Search for the cell housing the specified text and yield its [X, Y] center coordinate. 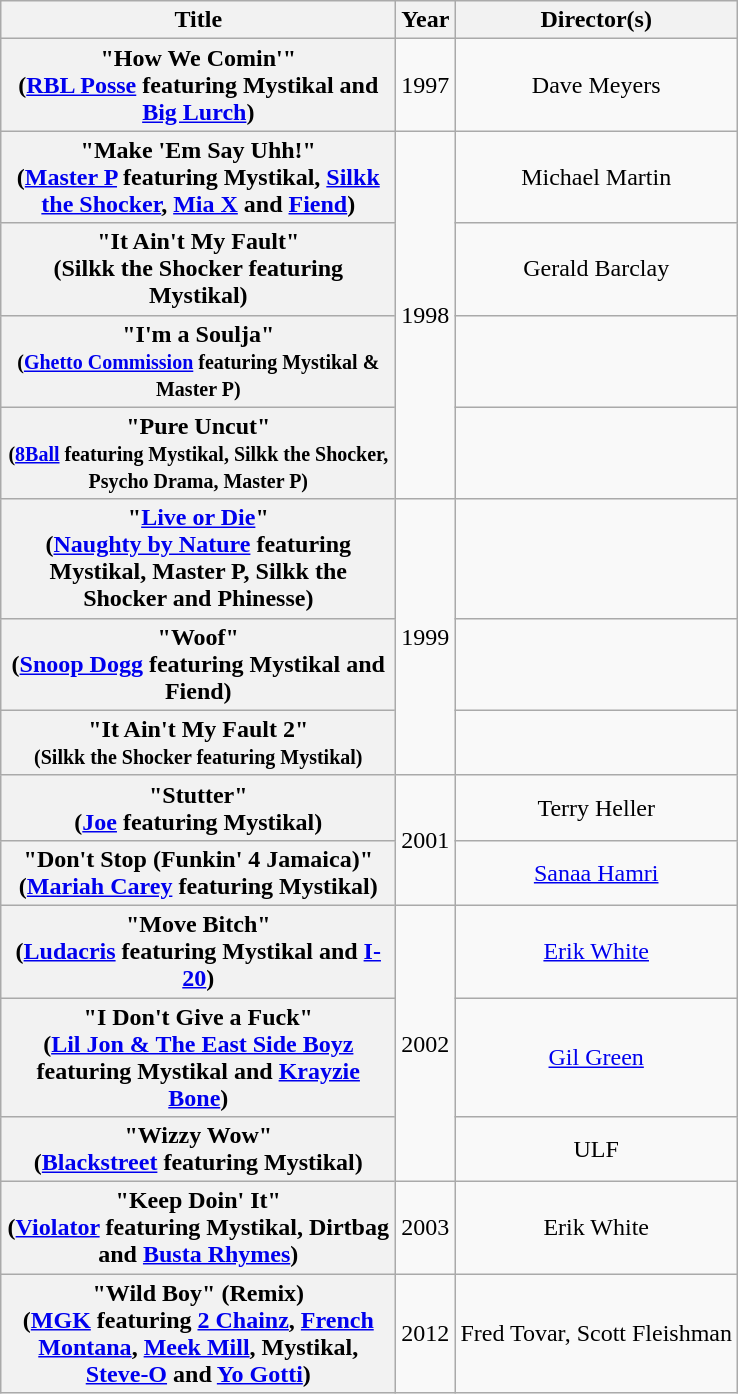
Terry Heller [596, 808]
"Stutter"(Joe featuring Mystikal) [198, 808]
"Wild Boy" (Remix)(MGK featuring 2 Chainz, French Montana, Meek Mill, Mystikal, Steve-O and Yo Gotti) [198, 1334]
"Woof"(Snoop Dogg featuring Mystikal and Fiend) [198, 664]
Fred Tovar, Scott Fleishman [596, 1334]
"How We Comin'"(RBL Posse featuring Mystikal and Big Lurch) [198, 85]
"It Ain't My Fault 2"(Silkk the Shocker featuring Mystikal) [198, 742]
"Live or Die"(Naughty by Nature featuring Mystikal, Master P, Silkk the Shocker and Phinesse) [198, 558]
Year [426, 20]
"Move Bitch"(Ludacris featuring Mystikal and I-20) [198, 951]
"Wizzy Wow"(Blackstreet featuring Mystikal) [198, 1150]
"Pure Uncut"(8Ball featuring Mystikal, Silkk the Shocker, Psycho Drama, Master P) [198, 453]
"Make 'Em Say Uhh!"(Master P featuring Mystikal, Silkk the Shocker, Mia X and Fiend) [198, 177]
Gil Green [596, 1058]
2003 [426, 1228]
2002 [426, 1043]
"Don't Stop (Funkin' 4 Jamaica)"(Mariah Carey featuring Mystikal) [198, 872]
1999 [426, 637]
Sanaa Hamri [596, 872]
Title [198, 20]
Dave Meyers [596, 85]
1997 [426, 85]
"It Ain't My Fault"(Silkk the Shocker featuring Mystikal) [198, 269]
"I Don't Give a Fuck"(Lil Jon & The East Side Boyz featuring Mystikal and Krayzie Bone) [198, 1058]
"Keep Doin' It"(Violator featuring Mystikal, Dirtbag and Busta Rhymes) [198, 1228]
Michael Martin [596, 177]
1998 [426, 315]
Gerald Barclay [596, 269]
ULF [596, 1150]
"I'm a Soulja"(Ghetto Commission featuring Mystikal & Master P) [198, 361]
2001 [426, 840]
2012 [426, 1334]
Director(s) [596, 20]
